Locate the cell with the specified text and output its [x, y] center coordinate. 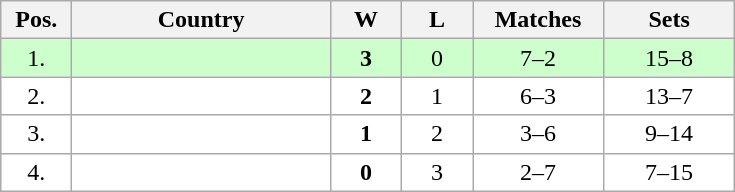
13–7 [670, 96]
Country [202, 20]
2–7 [538, 172]
W [366, 20]
Matches [538, 20]
1. [36, 58]
Sets [670, 20]
7–15 [670, 172]
3–6 [538, 134]
6–3 [538, 96]
2. [36, 96]
Pos. [36, 20]
7–2 [538, 58]
15–8 [670, 58]
9–14 [670, 134]
3. [36, 134]
4. [36, 172]
L [436, 20]
